Determine the (x, y) coordinate at the center of the cell enclosing the given text.  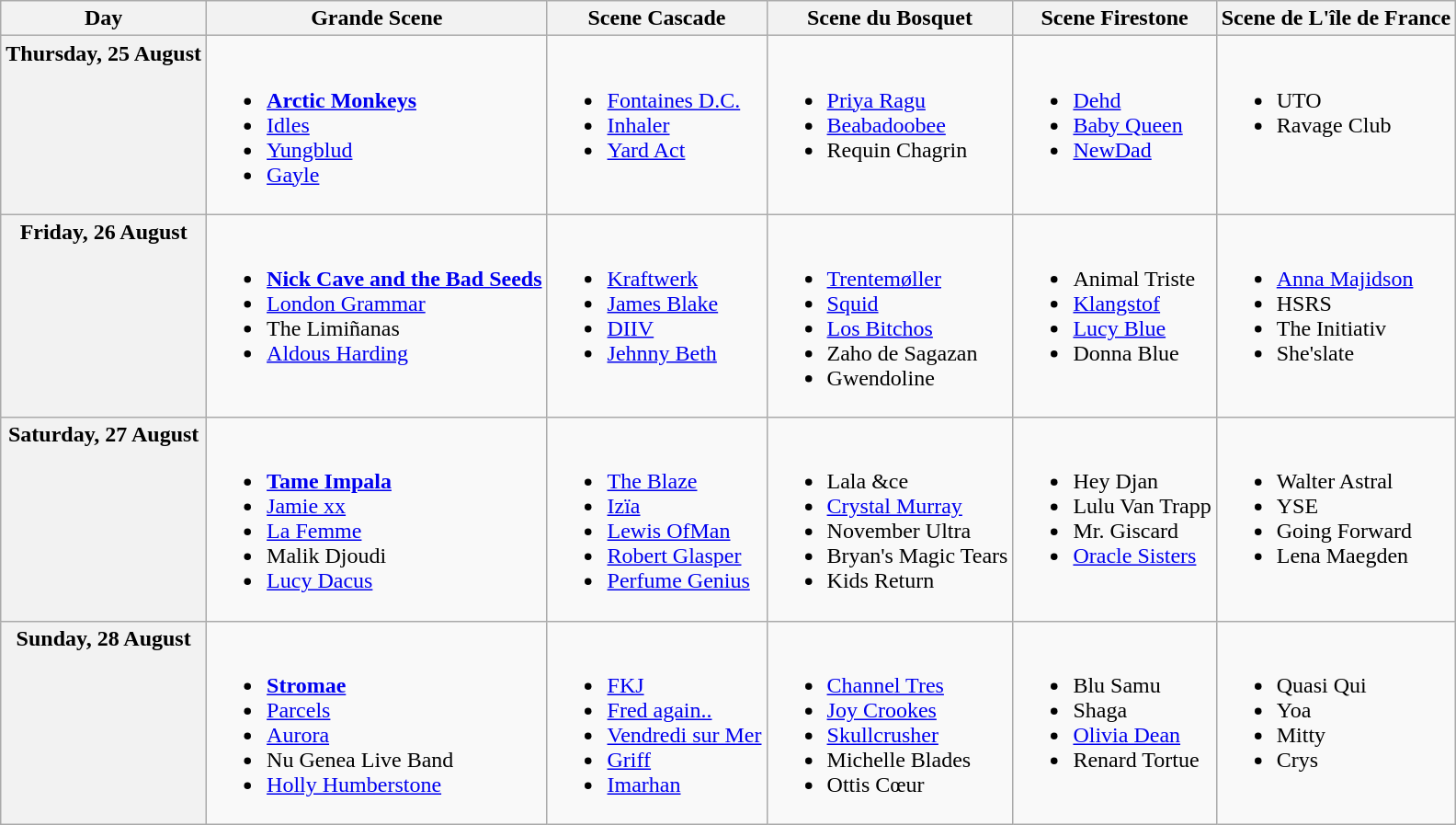
Scene Firestone (1114, 18)
Animal TristeKlangstofLucy BlueDonna Blue (1114, 316)
KraftwerkJames BlakeDIIVJehnny Beth (656, 316)
FKJFred again..Vendredi sur MerGriffImarhan (656, 723)
Lala &ceCrystal MurrayNovember UltraBryan's Magic TearsKids Return (890, 519)
Arctic MonkeysIdlesYungbludGayle (377, 125)
Tame ImpalaJamie xxLa FemmeMalik DjoudiLucy Dacus (377, 519)
Saturday, 27 August (104, 519)
Scene de L'île de France (1336, 18)
UTORavage Club (1336, 125)
Sunday, 28 August (104, 723)
Grande Scene (377, 18)
DehdBaby QueenNewDad (1114, 125)
Fontaines D.C.InhalerYard Act (656, 125)
Scene du Bosquet (890, 18)
Friday, 26 August (104, 316)
Blu SamuShagaOlivia DeanRenard Tortue (1114, 723)
Walter AstralYSEGoing ForwardLena Maegden (1336, 519)
Nick Cave and the Bad SeedsLondon GrammarThe LimiñanasAldous Harding (377, 316)
Day (104, 18)
Quasi QuiYoaMittyCrys (1336, 723)
Scene Cascade (656, 18)
The BlazeIzïaLewis OfManRobert GlasperPerfume Genius (656, 519)
TrentemøllerSquidLos BitchosZaho de SagazanGwendoline (890, 316)
Channel TresJoy CrookesSkullcrusherMichelle BladesOttis Cœur (890, 723)
Hey DjanLulu Van TrappMr. GiscardOracle Sisters (1114, 519)
StromaeParcelsAuroraNu Genea Live BandHolly Humberstone (377, 723)
Priya RaguBeabadoobeeRequin Chagrin (890, 125)
Thursday, 25 August (104, 125)
Anna MajidsonHSRSThe InitiativShe'slate (1336, 316)
